Find where the given text appears and provide that cell's center as (X, Y) coordinate. 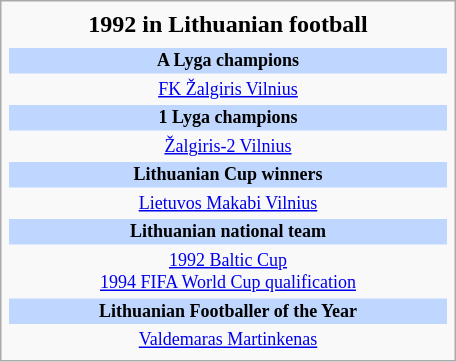
A Lyga champions (228, 61)
1992 Baltic Cup1994 FIFA World Cup qualification (228, 272)
Žalgiris-2 Vilnius (228, 147)
FK Žalgiris Vilnius (228, 90)
Lithuanian Footballer of the Year (228, 312)
Valdemaras Martinkenas (228, 340)
Lithuanian Cup winners (228, 175)
Lithuanian national team (228, 232)
Lietuvos Makabi Vilnius (228, 204)
1 Lyga champions (228, 118)
1992 in Lithuanian football (228, 24)
